Return [X, Y] of the center of cell containing provided text 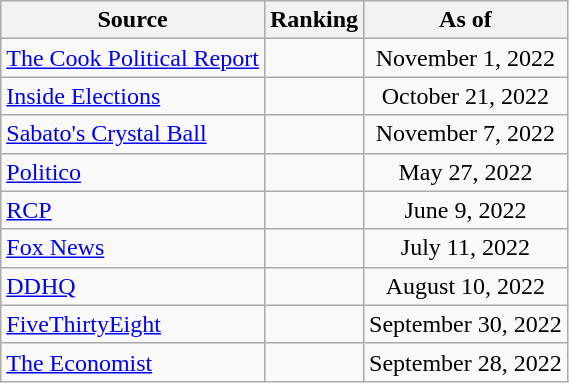
The Cook Political Report [133, 58]
November 7, 2022 [466, 134]
July 11, 2022 [466, 248]
June 9, 2022 [466, 210]
August 10, 2022 [466, 286]
Inside Elections [133, 96]
Sabato's Crystal Ball [133, 134]
Source [133, 20]
November 1, 2022 [466, 58]
The Economist [133, 362]
Ranking [314, 20]
FiveThirtyEight [133, 324]
Fox News [133, 248]
September 30, 2022 [466, 324]
DDHQ [133, 286]
As of [466, 20]
September 28, 2022 [466, 362]
October 21, 2022 [466, 96]
Politico [133, 172]
RCP [133, 210]
May 27, 2022 [466, 172]
